Return the (X, Y) coordinate for the center point of the cell that contains the specified text.  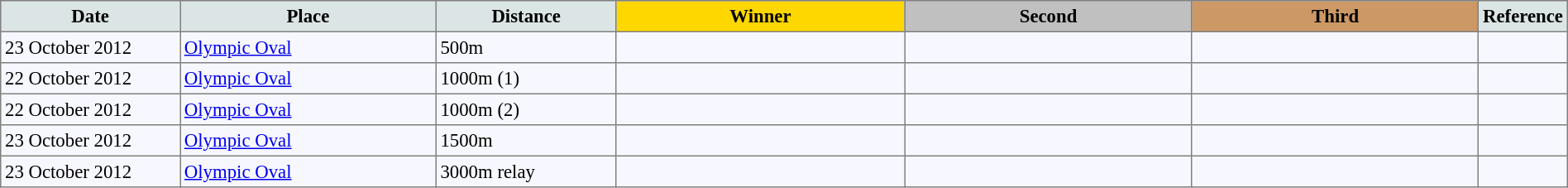
Winner (760, 17)
3000m relay (526, 171)
1500m (526, 141)
Place (308, 17)
Date (91, 17)
1000m (2) (526, 109)
Reference (1523, 17)
Third (1335, 17)
1000m (1) (526, 79)
Distance (526, 17)
Second (1049, 17)
500m (526, 47)
